Locate the cell with the specified text and output its (x, y) center coordinate. 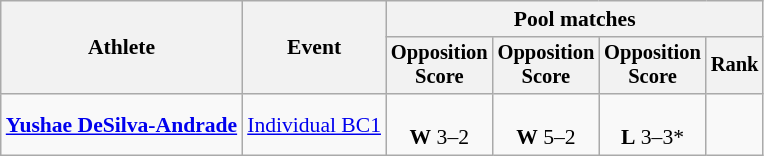
Athlete (122, 48)
Event (314, 48)
Yushae DeSilva-Andrade (122, 124)
Rank (735, 66)
Individual BC1 (314, 124)
L 3–3* (652, 124)
W 3–2 (440, 124)
W 5–2 (546, 124)
Pool matches (574, 19)
